Search for the cell housing the specified text and yield its [X, Y] center coordinate. 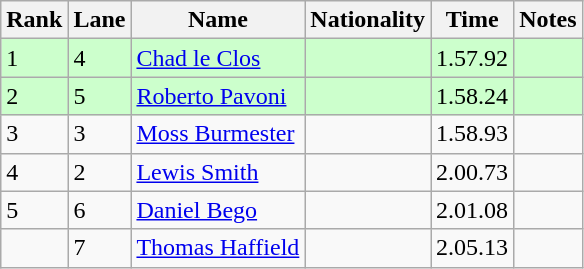
Lewis Smith [218, 172]
1.58.24 [472, 96]
Moss Burmester [218, 134]
Lane [100, 20]
Nationality [368, 20]
1 [34, 58]
Notes [548, 20]
2.00.73 [472, 172]
Roberto Pavoni [218, 96]
1.57.92 [472, 58]
Time [472, 20]
Thomas Haffield [218, 248]
7 [100, 248]
2.01.08 [472, 210]
Rank [34, 20]
2.05.13 [472, 248]
1.58.93 [472, 134]
6 [100, 210]
Daniel Bego [218, 210]
Chad le Clos [218, 58]
Name [218, 20]
